Scan for the cell matching the given text and deliver its (X, Y) coordinate at center. 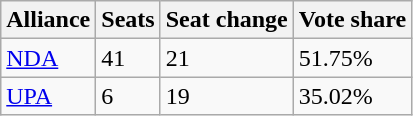
51.75% (352, 58)
Alliance (48, 20)
UPA (48, 96)
19 (226, 96)
21 (226, 58)
35.02% (352, 96)
Seat change (226, 20)
41 (128, 58)
NDA (48, 58)
Vote share (352, 20)
6 (128, 96)
Seats (128, 20)
